Find where the given text appears and provide that cell's center as [x, y] coordinate. 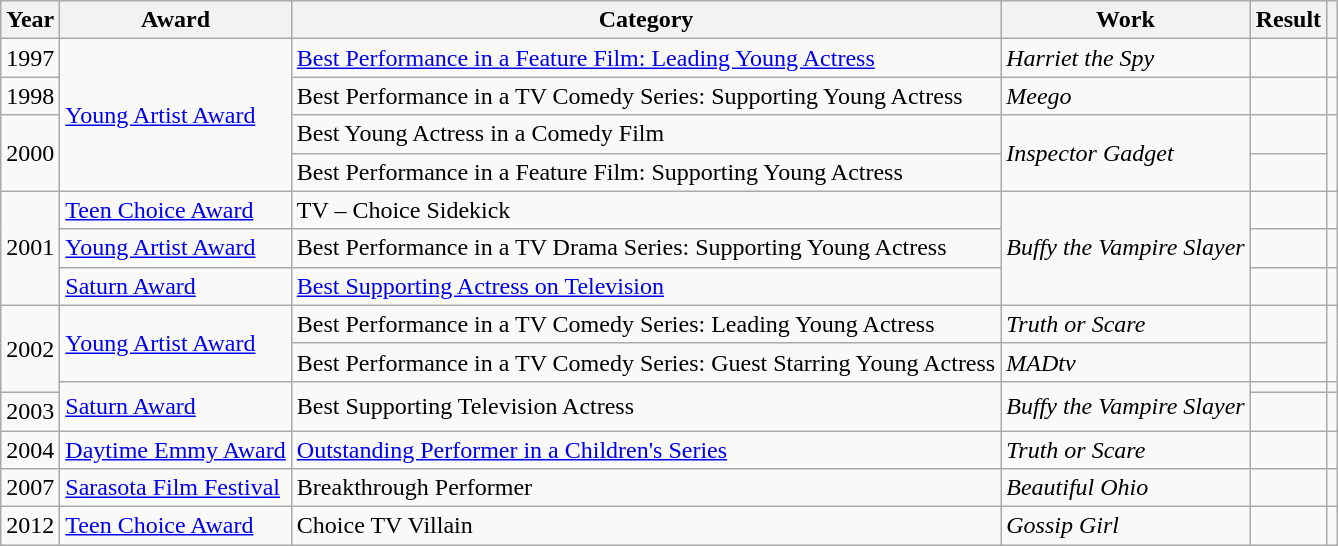
Inspector Gadget [1126, 153]
Award [176, 20]
TV – Choice Sidekick [646, 210]
Beautiful Ohio [1126, 488]
2004 [30, 449]
Breakthrough Performer [646, 488]
Best Supporting Television Actress [646, 406]
Daytime Emmy Award [176, 449]
Best Young Actress in a Comedy Film [646, 134]
Best Performance in a TV Comedy Series: Leading Young Actress [646, 324]
Choice TV Villain [646, 526]
2000 [30, 153]
2003 [30, 411]
Best Performance in a TV Comedy Series: Guest Starring Young Actress [646, 362]
Year [30, 20]
2007 [30, 488]
Best Performance in a TV Comedy Series: Supporting Young Actress [646, 96]
Best Performance in a Feature Film: Supporting Young Actress [646, 172]
Outstanding Performer in a Children's Series [646, 449]
Best Performance in a Feature Film: Leading Young Actress [646, 58]
Best Performance in a TV Drama Series: Supporting Young Actress [646, 248]
MADtv [1126, 362]
Result [1288, 20]
Best Supporting Actress on Television [646, 286]
Meego [1126, 96]
2012 [30, 526]
1998 [30, 96]
Category [646, 20]
1997 [30, 58]
Sarasota Film Festival [176, 488]
2001 [30, 248]
Harriet the Spy [1126, 58]
Work [1126, 20]
2002 [30, 348]
Gossip Girl [1126, 526]
